Pinpoint the cell where the given text exists, returning its [X, Y] midpoint coordinate. 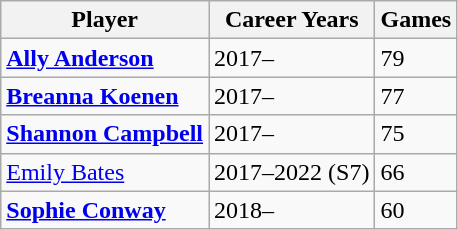
77 [416, 96]
2017–2022 (S7) [292, 172]
79 [416, 58]
2018– [292, 210]
Shannon Campbell [105, 134]
Sophie Conway [105, 210]
Ally Anderson [105, 58]
Career Years [292, 20]
Player [105, 20]
Games [416, 20]
Emily Bates [105, 172]
60 [416, 210]
66 [416, 172]
Breanna Koenen [105, 96]
75 [416, 134]
